For the text-containing cell, return its midpoint in (x, y) coordinate format. 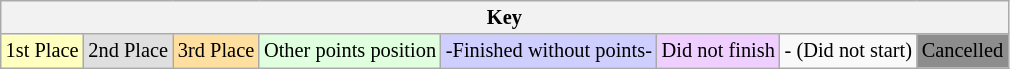
-Finished without points- (549, 51)
3rd Place (216, 51)
Cancelled (962, 51)
- (Did not start) (848, 51)
2nd Place (128, 51)
Key (504, 17)
1st Place (42, 51)
Other points position (350, 51)
Did not finish (718, 51)
